Output the (x, y) coordinate of the center of the cell containing the given text.  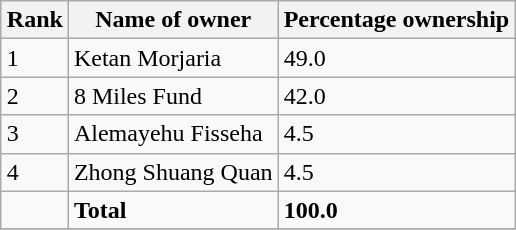
Name of owner (173, 20)
4 (34, 172)
42.0 (396, 96)
Alemayehu Fisseha (173, 134)
49.0 (396, 58)
2 (34, 96)
Total (173, 210)
100.0 (396, 210)
8 Miles Fund (173, 96)
Ketan Morjaria (173, 58)
Zhong Shuang Quan (173, 172)
Percentage ownership (396, 20)
3 (34, 134)
Rank (34, 20)
1 (34, 58)
